Search for the cell housing the specified text and yield its (x, y) center coordinate. 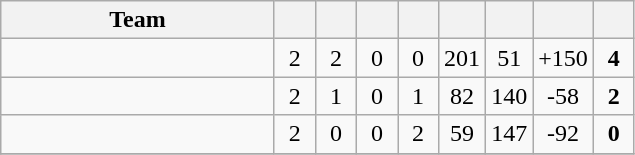
-92 (564, 134)
147 (510, 134)
Team (138, 20)
4 (614, 58)
+150 (564, 58)
201 (462, 58)
59 (462, 134)
-58 (564, 96)
51 (510, 58)
140 (510, 96)
82 (462, 96)
